Scan for the cell matching the given text and deliver its [X, Y] coordinate at center. 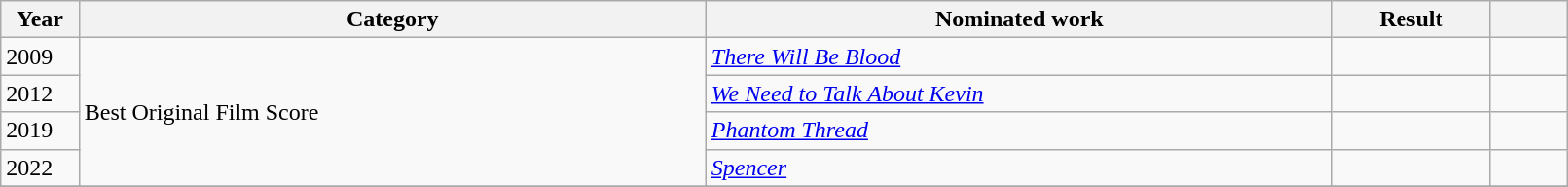
2009 [40, 56]
There Will Be Blood [1019, 56]
2019 [40, 131]
Spencer [1019, 168]
2012 [40, 93]
Phantom Thread [1019, 131]
2022 [40, 168]
Nominated work [1019, 19]
Result [1411, 19]
We Need to Talk About Kevin [1019, 93]
Best Original Film Score [392, 112]
Category [392, 19]
Year [40, 19]
